Scan for the cell matching the given text and deliver its [X, Y] coordinate at center. 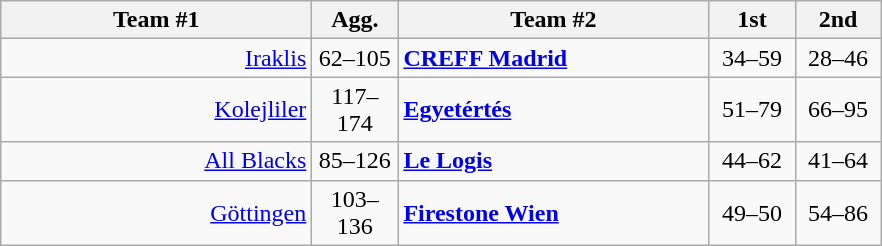
117–174 [355, 110]
All Blacks [156, 161]
Le Logis [554, 161]
Team #2 [554, 20]
66–95 [838, 110]
62–105 [355, 58]
54–86 [838, 212]
28–46 [838, 58]
Iraklis [156, 58]
CREFF Madrid [554, 58]
44–62 [752, 161]
49–50 [752, 212]
103–136 [355, 212]
Firestone Wien [554, 212]
2nd [838, 20]
51–79 [752, 110]
85–126 [355, 161]
Agg. [355, 20]
1st [752, 20]
41–64 [838, 161]
34–59 [752, 58]
Kolejliler [156, 110]
Team #1 [156, 20]
Egyetértés [554, 110]
Göttingen [156, 212]
